For the text-containing cell, return its midpoint in [x, y] coordinate format. 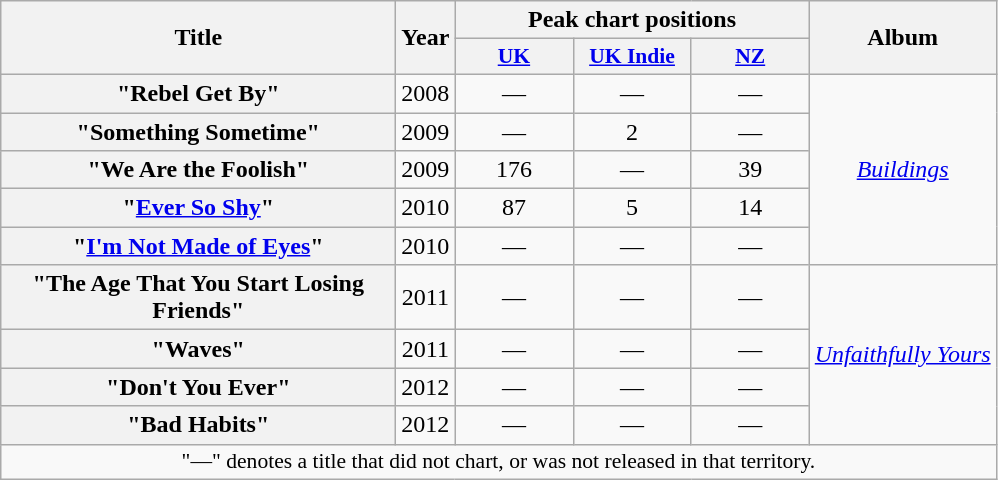
"Rebel Get By" [198, 93]
Buildings [902, 169]
2008 [426, 93]
Peak chart positions [632, 20]
"I'm Not Made of Eyes" [198, 246]
5 [632, 208]
Unfaithfully Yours [902, 354]
"The Age That You Start Losing Friends" [198, 298]
"Bad Habits" [198, 425]
Album [902, 38]
"We Are the Foolish" [198, 170]
"Something Sometime" [198, 131]
NZ [750, 57]
UK Indie [632, 57]
"—" denotes a title that did not chart, or was not released in that territory. [498, 462]
"Ever So Shy" [198, 208]
87 [514, 208]
"Waves" [198, 349]
"Don't You Ever" [198, 387]
14 [750, 208]
176 [514, 170]
2 [632, 131]
UK [514, 57]
39 [750, 170]
Title [198, 38]
Year [426, 38]
